Extract the (x, y) coordinate from the center of the cell holding the provided text.  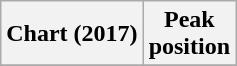
Chart (2017) (72, 34)
Peak position (189, 34)
